Find where the given text appears and provide that cell's center as [X, Y] coordinate. 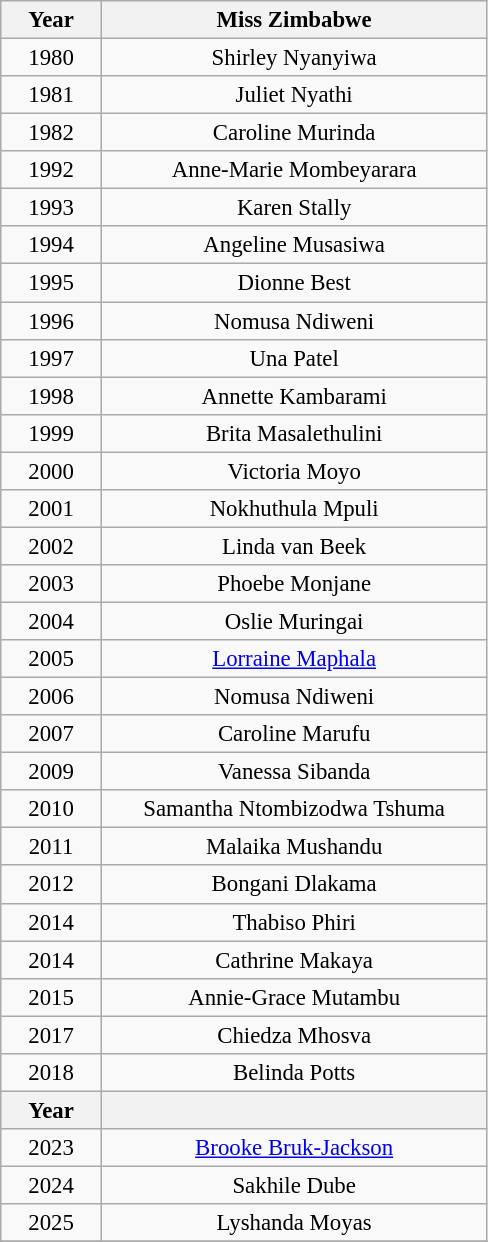
Brooke Bruk-Jackson [294, 1148]
2001 [52, 509]
2015 [52, 997]
Samantha Ntombizodwa Tshuma [294, 809]
2012 [52, 885]
Nokhuthula Mpuli [294, 509]
Lorraine Maphala [294, 659]
1992 [52, 170]
2004 [52, 621]
Vanessa Sibanda [294, 772]
2002 [52, 546]
2025 [52, 1223]
2003 [52, 584]
1999 [52, 433]
2018 [52, 1073]
2009 [52, 772]
Phoebe Monjane [294, 584]
Chiedza Mhosva [294, 1035]
Lyshanda Moyas [294, 1223]
Juliet Nyathi [294, 95]
Sakhile Dube [294, 1185]
Miss Zimbabwe [294, 20]
2023 [52, 1148]
1981 [52, 95]
Malaika Mushandu [294, 847]
Cathrine Makaya [294, 960]
Bongani Dlakama [294, 885]
Annie-Grace Mutambu [294, 997]
2007 [52, 734]
2005 [52, 659]
1998 [52, 396]
2024 [52, 1185]
Karen Stally [294, 208]
1995 [52, 283]
Victoria Moyo [294, 471]
Angeline Musasiwa [294, 245]
Brita Masalethulini [294, 433]
2011 [52, 847]
Linda van Beek [294, 546]
Shirley Nyanyiwa [294, 58]
Annette Kambarami [294, 396]
Belinda Potts [294, 1073]
Una Patel [294, 358]
1980 [52, 58]
1996 [52, 321]
2006 [52, 697]
Anne-Marie Mombeyarara [294, 170]
2010 [52, 809]
Caroline Marufu [294, 734]
1982 [52, 133]
1994 [52, 245]
1993 [52, 208]
Dionne Best [294, 283]
Thabiso Phiri [294, 922]
2017 [52, 1035]
2000 [52, 471]
1997 [52, 358]
Caroline Murinda [294, 133]
Oslie Muringai [294, 621]
